Search for the cell housing the specified text and yield its (X, Y) center coordinate. 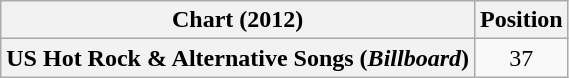
US Hot Rock & Alternative Songs (Billboard) (238, 58)
37 (521, 58)
Position (521, 20)
Chart (2012) (238, 20)
